Detect which cell encompasses the target text, then output its (x, y) center coordinate. 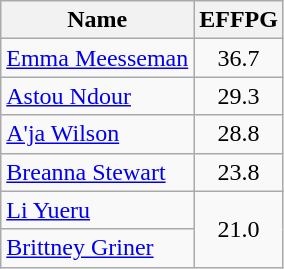
Li Yueru (98, 210)
EFFPG (239, 20)
A'ja Wilson (98, 134)
Brittney Griner (98, 248)
Astou Ndour (98, 96)
28.8 (239, 134)
29.3 (239, 96)
Name (98, 20)
Emma Meesseman (98, 58)
21.0 (239, 229)
36.7 (239, 58)
23.8 (239, 172)
Breanna Stewart (98, 172)
